Extract the [x, y] coordinate from the center of the cell holding the provided text.  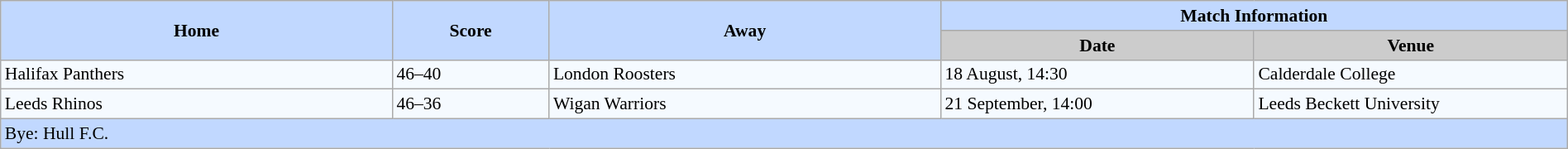
Venue [1411, 46]
21 September, 14:00 [1097, 104]
London Roosters [745, 74]
46–40 [470, 74]
Date [1097, 46]
18 August, 14:30 [1097, 74]
Calderdale College [1411, 74]
Wigan Warriors [745, 104]
Match Information [1254, 16]
Home [197, 30]
Away [745, 30]
Halifax Panthers [197, 74]
Leeds Beckett University [1411, 104]
Bye: Hull F.C. [784, 134]
46–36 [470, 104]
Leeds Rhinos [197, 104]
Score [470, 30]
